For the text-containing cell, return its midpoint in (x, y) coordinate format. 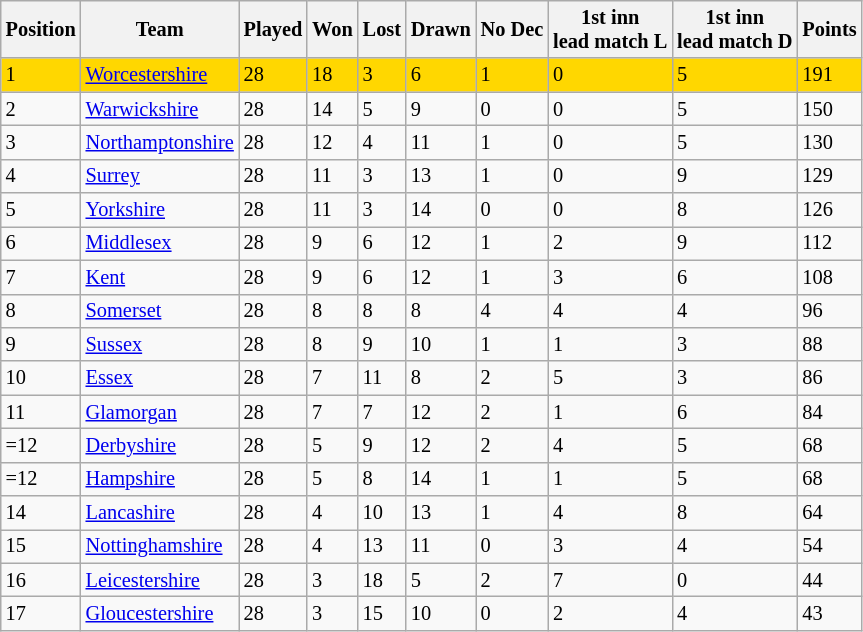
150 (829, 109)
No Dec (512, 29)
17 (41, 613)
88 (829, 344)
129 (829, 176)
Nottinghamshire (160, 546)
96 (829, 311)
Team (160, 29)
Middlesex (160, 243)
Kent (160, 277)
Leicestershire (160, 580)
Won (332, 29)
126 (829, 210)
Northamptonshire (160, 142)
44 (829, 580)
Essex (160, 378)
Sussex (160, 344)
16 (41, 580)
Gloucestershire (160, 613)
84 (829, 412)
Position (41, 29)
Warwickshire (160, 109)
1st innlead match D (734, 29)
Drawn (441, 29)
Played (274, 29)
Somerset (160, 311)
130 (829, 142)
Points (829, 29)
64 (829, 513)
Lost (382, 29)
Lancashire (160, 513)
86 (829, 378)
191 (829, 75)
108 (829, 277)
Yorkshire (160, 210)
54 (829, 546)
Hampshire (160, 479)
Derbyshire (160, 445)
112 (829, 243)
Glamorgan (160, 412)
1st innlead match L (610, 29)
Surrey (160, 176)
43 (829, 613)
Worcestershire (160, 75)
